Return (X, Y) of the center of cell containing provided text 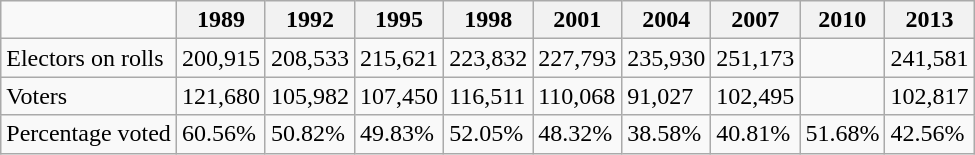
227,793 (578, 58)
2013 (930, 20)
Electors on rolls (89, 58)
121,680 (220, 96)
102,495 (756, 96)
102,817 (930, 96)
52.05% (488, 134)
48.32% (578, 134)
Percentage voted (89, 134)
2004 (666, 20)
91,027 (666, 96)
38.58% (666, 134)
107,450 (400, 96)
2001 (578, 20)
241,581 (930, 58)
2007 (756, 20)
1995 (400, 20)
49.83% (400, 134)
1992 (310, 20)
50.82% (310, 134)
60.56% (220, 134)
51.68% (842, 134)
1998 (488, 20)
251,173 (756, 58)
215,621 (400, 58)
223,832 (488, 58)
235,930 (666, 58)
2010 (842, 20)
200,915 (220, 58)
105,982 (310, 96)
1989 (220, 20)
Voters (89, 96)
40.81% (756, 134)
42.56% (930, 134)
208,533 (310, 58)
110,068 (578, 96)
116,511 (488, 96)
